Scan for the cell matching the given text and deliver its (x, y) coordinate at center. 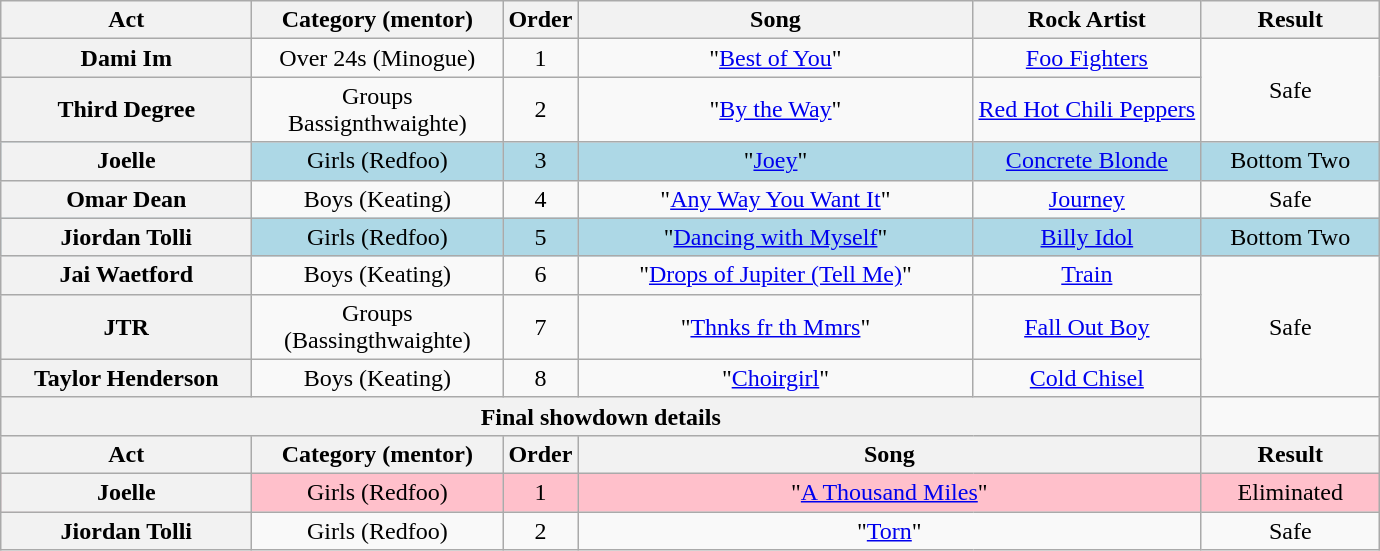
Groups Bassignthwaighte) (378, 110)
Concrete Blonde (1087, 161)
Final showdown details (601, 416)
Fall Out Boy (1087, 326)
Train (1087, 275)
JTR (126, 326)
"Dancing with Myself" (776, 237)
Dami Im (126, 58)
Red Hot Chili Peppers (1087, 110)
3 (540, 161)
5 (540, 237)
Over 24s (Minogue) (378, 58)
Cold Chisel (1087, 378)
Taylor Henderson (126, 378)
Journey (1087, 199)
Third Degree (126, 110)
"Joey" (776, 161)
Billy Idol (1087, 237)
Foo Fighters (1087, 58)
"Thnks fr th Mmrs" (776, 326)
Eliminated (1290, 492)
6 (540, 275)
Groups (Bassingthwaighte) (378, 326)
"Choirgirl" (776, 378)
"Torn" (890, 531)
"Drops of Jupiter (Tell Me)" (776, 275)
8 (540, 378)
"A Thousand Miles" (890, 492)
Jai Waetford (126, 275)
"By the Way" (776, 110)
"Any Way You Want It" (776, 199)
"Best of You" (776, 58)
Omar Dean (126, 199)
Rock Artist (1087, 20)
7 (540, 326)
4 (540, 199)
